Pinpoint the cell where the given text exists, returning its (x, y) midpoint coordinate. 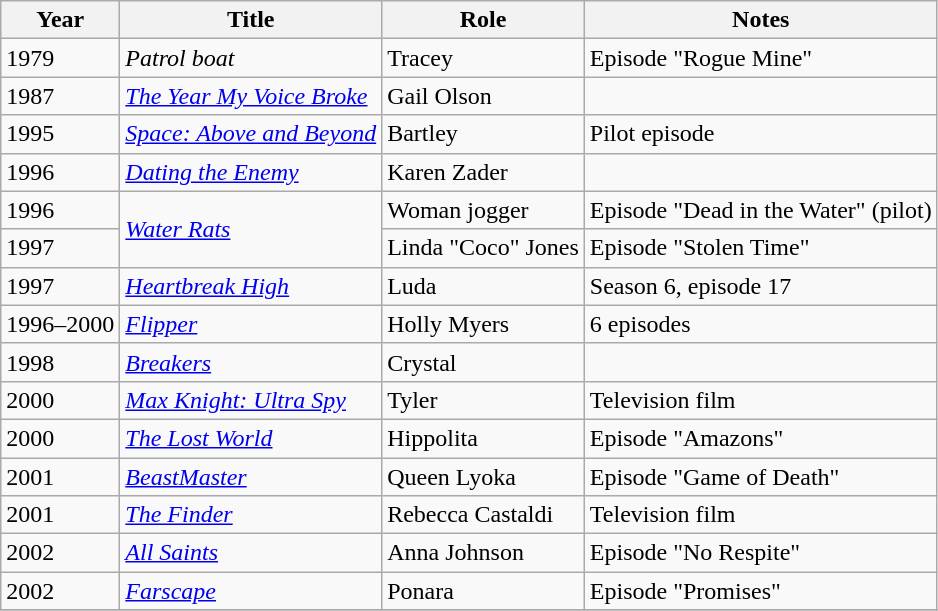
Woman jogger (484, 210)
Episode "Dead in the Water" (pilot) (760, 210)
1995 (60, 134)
1979 (60, 58)
Crystal (484, 362)
Season 6, episode 17 (760, 286)
The Year My Voice Broke (251, 96)
Episode "Stolen Time" (760, 248)
Anna Johnson (484, 553)
Holly Myers (484, 324)
Water Rats (251, 229)
BeastMaster (251, 477)
Rebecca Castaldi (484, 515)
Patrol boat (251, 58)
Luda (484, 286)
Space: Above and Beyond (251, 134)
Episode "Promises" (760, 591)
Dating the Enemy (251, 172)
6 episodes (760, 324)
Episode "Amazons" (760, 438)
Linda "Coco" Jones (484, 248)
1996–2000 (60, 324)
Queen Lyoka (484, 477)
Karen Zader (484, 172)
Hippolita (484, 438)
Flipper (251, 324)
Tracey (484, 58)
All Saints (251, 553)
1998 (60, 362)
Max Knight: Ultra Spy (251, 400)
Bartley (484, 134)
Episode "Game of Death" (760, 477)
Notes (760, 20)
Gail Olson (484, 96)
Episode "Rogue Mine" (760, 58)
Title (251, 20)
Role (484, 20)
Pilot episode (760, 134)
Farscape (251, 591)
Episode "No Respite" (760, 553)
Heartbreak High (251, 286)
The Lost World (251, 438)
1987 (60, 96)
Tyler (484, 400)
The Finder (251, 515)
Year (60, 20)
Ponara (484, 591)
Breakers (251, 362)
